Output the (x, y) coordinate of the center of the cell containing the given text.  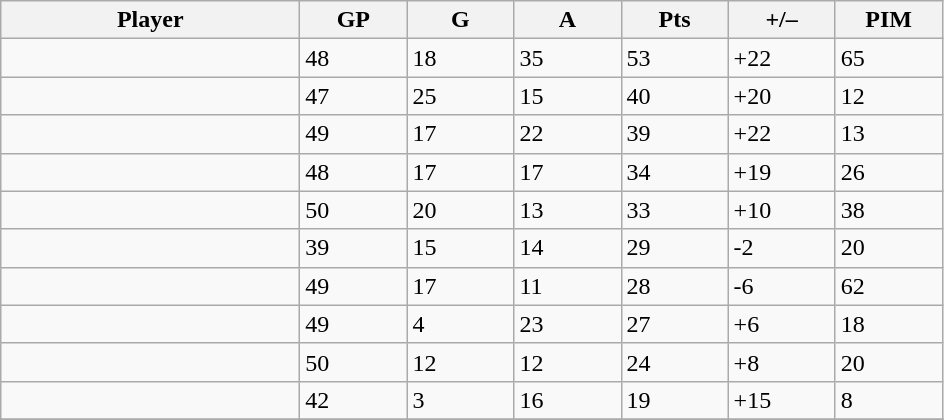
+19 (782, 172)
34 (674, 172)
23 (568, 324)
+8 (782, 362)
+/– (782, 20)
27 (674, 324)
35 (568, 58)
A (568, 20)
33 (674, 210)
PIM (888, 20)
G (460, 20)
24 (674, 362)
14 (568, 248)
25 (460, 96)
28 (674, 286)
+20 (782, 96)
+10 (782, 210)
22 (568, 134)
3 (460, 400)
26 (888, 172)
GP (354, 20)
40 (674, 96)
16 (568, 400)
Player (150, 20)
29 (674, 248)
Pts (674, 20)
8 (888, 400)
53 (674, 58)
62 (888, 286)
4 (460, 324)
-2 (782, 248)
47 (354, 96)
-6 (782, 286)
19 (674, 400)
+6 (782, 324)
+15 (782, 400)
11 (568, 286)
65 (888, 58)
42 (354, 400)
38 (888, 210)
